For the text-containing cell, return its midpoint in (x, y) coordinate format. 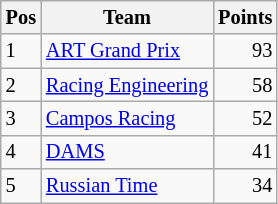
58 (245, 85)
Russian Time (127, 186)
1 (21, 51)
Points (245, 17)
ART Grand Prix (127, 51)
34 (245, 186)
Racing Engineering (127, 85)
93 (245, 51)
Campos Racing (127, 118)
3 (21, 118)
Pos (21, 17)
52 (245, 118)
2 (21, 85)
5 (21, 186)
DAMS (127, 152)
4 (21, 152)
Team (127, 17)
41 (245, 152)
